Return [X, Y] of the center of cell containing provided text 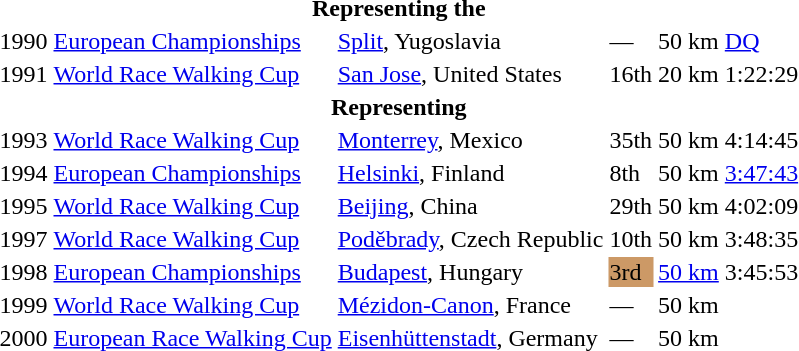
20 km [689, 74]
Beijing, China [470, 206]
1:22:29 [761, 74]
3:47:43 [761, 173]
16th [631, 74]
3rd [631, 272]
3:45:53 [761, 272]
Budapest, Hungary [470, 272]
10th [631, 239]
Mézidon-Canon, France [470, 305]
Helsinki, Finland [470, 173]
8th [631, 173]
35th [631, 140]
San Jose, United States [470, 74]
DQ [761, 41]
4:02:09 [761, 206]
29th [631, 206]
Split, Yugoslavia [470, 41]
4:14:45 [761, 140]
Monterrey, Mexico [470, 140]
3:48:35 [761, 239]
Poděbrady, Czech Republic [470, 239]
